Identify which cell holds the provided text, then report its [X, Y] central coordinate. 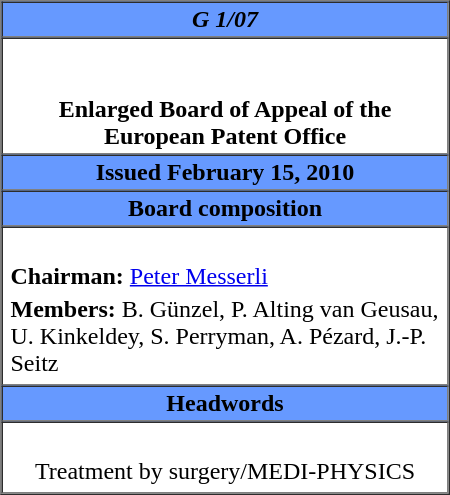
Issued February 15, 2010 [226, 172]
Chairman: Peter Messerli Members: B. Günzel, P. Alting van Geusau, U. Kinkeldey, S. Perryman, A. Pézard, J.-P. Seitz [226, 306]
Enlarged Board of Appeal of the European Patent Office [226, 96]
Headwords [226, 404]
Members: B. Günzel, P. Alting van Geusau, U. Kinkeldey, S. Perryman, A. Pézard, J.-P. Seitz [225, 336]
Chairman: Peter Messerli [225, 276]
Board composition [226, 208]
G 1/07 [226, 20]
